Return the [X, Y] coordinate for the center point of the cell that contains the specified text.  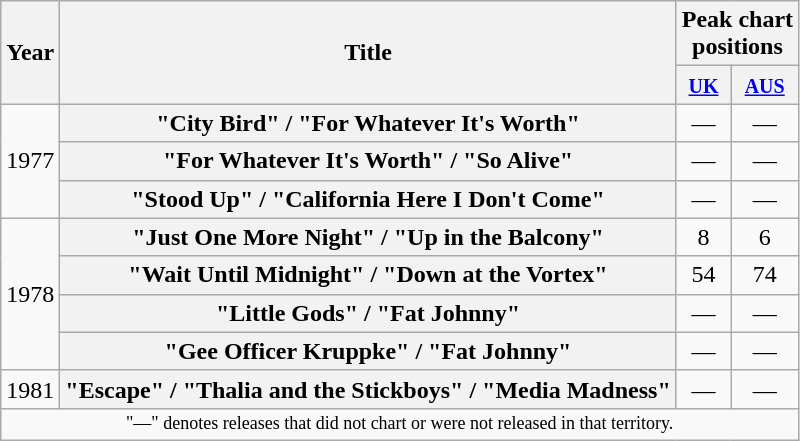
1981 [30, 389]
8 [704, 237]
"—" denotes releases that did not chart or were not released in that territory. [400, 424]
Title [368, 52]
AUS [765, 85]
"Gee Officer Kruppke" / "Fat Johnny" [368, 351]
"Little Gods" / "Fat Johnny" [368, 313]
"City Bird" / "For Whatever It's Worth" [368, 123]
"Escape" / "Thalia and the Stickboys" / "Media Madness" [368, 389]
"For Whatever It's Worth" / "So Alive" [368, 161]
6 [765, 237]
1978 [30, 294]
74 [765, 275]
1977 [30, 161]
"Stood Up" / "California Here I Don't Come" [368, 199]
UK [704, 85]
"Wait Until Midnight" / "Down at the Vortex" [368, 275]
Peak chartpositions [737, 34]
54 [704, 275]
"Just One More Night" / "Up in the Balcony" [368, 237]
Year [30, 52]
